Detect which cell encompasses the target text, then output its [x, y] center coordinate. 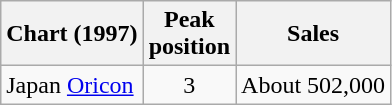
Peakposition [189, 34]
Sales [314, 34]
Chart (1997) [72, 34]
Japan Oricon [72, 85]
3 [189, 85]
About 502,000 [314, 85]
